Provide the (X, Y) coordinate of the cell's center where the given text is located.  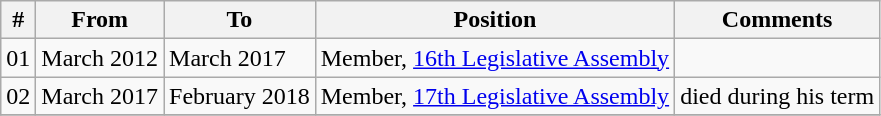
From (100, 20)
To (240, 20)
Comments (778, 20)
March 2012 (100, 58)
02 (18, 96)
Member, 16th Legislative Assembly (494, 58)
01 (18, 58)
died during his term (778, 96)
Position (494, 20)
February 2018 (240, 96)
Member, 17th Legislative Assembly (494, 96)
# (18, 20)
